Return the [x, y] coordinate for the center point of the cell that contains the specified text.  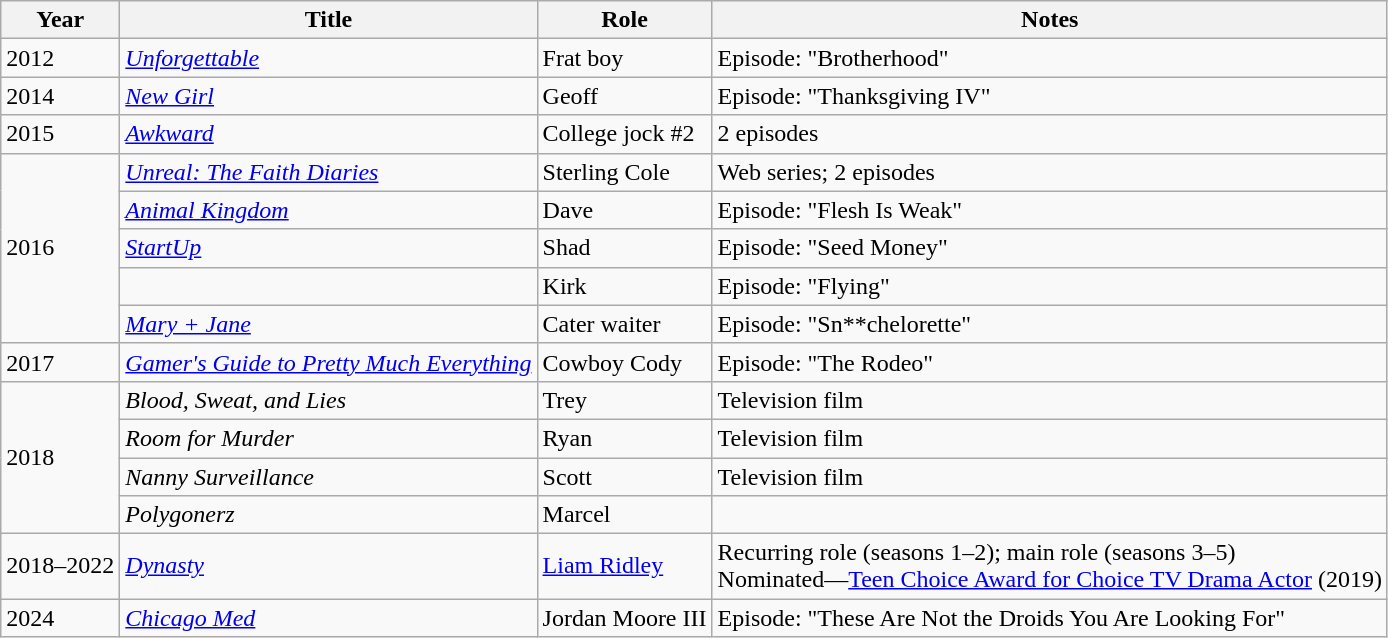
Episode: "The Rodeo" [1050, 362]
Sterling Cole [624, 172]
Scott [624, 477]
Title [328, 20]
Chicago Med [328, 618]
College jock #2 [624, 134]
Liam Ridley [624, 566]
Web series; 2 episodes [1050, 172]
2024 [60, 618]
New Girl [328, 96]
Geoff [624, 96]
Unreal: The Faith Diaries [328, 172]
2014 [60, 96]
2016 [60, 248]
Episode: "Seed Money" [1050, 248]
Episode: "Sn**chelorette" [1050, 324]
2012 [60, 58]
2015 [60, 134]
Marcel [624, 515]
2 episodes [1050, 134]
Episode: "These Are Not the Droids You Are Looking For" [1050, 618]
Animal Kingdom [328, 210]
Kirk [624, 286]
Episode: "Flesh Is Weak" [1050, 210]
Blood, Sweat, and Lies [328, 400]
Room for Murder [328, 438]
Episode: "Brotherhood" [1050, 58]
Episode: "Flying" [1050, 286]
Mary + Jane [328, 324]
Cater waiter [624, 324]
Shad [624, 248]
Notes [1050, 20]
2017 [60, 362]
Trey [624, 400]
Frat boy [624, 58]
Ryan [624, 438]
Polygonerz [328, 515]
Episode: "Thanksgiving IV" [1050, 96]
Dynasty [328, 566]
Cowboy Cody [624, 362]
Unforgettable [328, 58]
StartUp [328, 248]
2018–2022 [60, 566]
Year [60, 20]
Role [624, 20]
Dave [624, 210]
2018 [60, 457]
Gamer's Guide to Pretty Much Everything [328, 362]
Jordan Moore III [624, 618]
Recurring role (seasons 1–2); main role (seasons 3–5) Nominated—Teen Choice Award for Choice TV Drama Actor (2019) [1050, 566]
Nanny Surveillance [328, 477]
Awkward [328, 134]
